Capture the cell that displays the provided text and extract its [x, y] central coordinate. 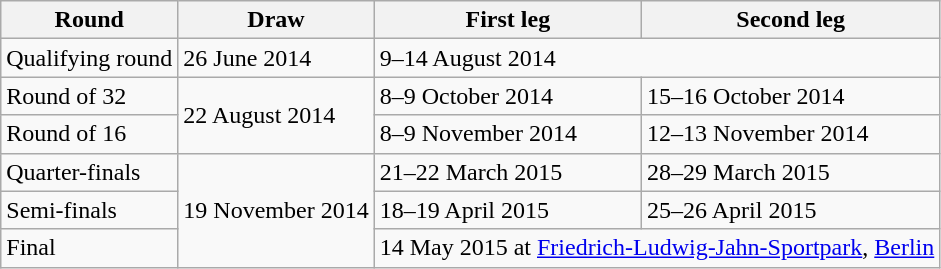
8–9 October 2014 [508, 96]
28–29 March 2015 [791, 172]
15–16 October 2014 [791, 96]
Final [90, 248]
22 August 2014 [276, 115]
Second leg [791, 20]
19 November 2014 [276, 210]
12–13 November 2014 [791, 134]
Round of 16 [90, 134]
18–19 April 2015 [508, 210]
Draw [276, 20]
Quarter-finals [90, 172]
21–22 March 2015 [508, 172]
26 June 2014 [276, 58]
Semi-finals [90, 210]
8–9 November 2014 [508, 134]
Qualifying round [90, 58]
Round of 32 [90, 96]
Round [90, 20]
14 May 2015 at Friedrich-Ludwig-Jahn-Sportpark, Berlin [657, 248]
First leg [508, 20]
25–26 April 2015 [791, 210]
9–14 August 2014 [657, 58]
